Detect which cell encompasses the target text, then output its (X, Y) center coordinate. 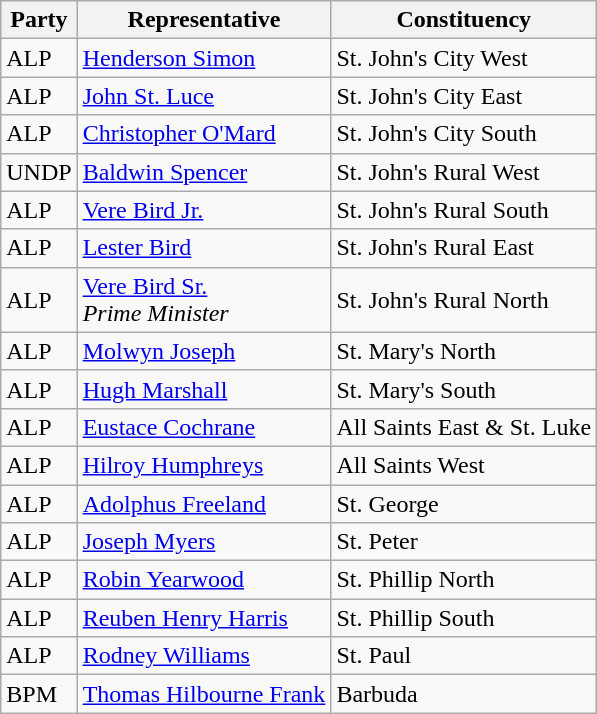
Henderson Simon (204, 58)
Thomas Hilbourne Frank (204, 694)
UNDP (39, 172)
St. John's City South (464, 134)
All Saints West (464, 465)
John St. Luce (204, 96)
Vere Bird Jr. (204, 210)
St. John's City West (464, 58)
Lester Bird (204, 248)
St. Phillip South (464, 618)
All Saints East & St. Luke (464, 427)
St. Phillip North (464, 580)
Constituency (464, 20)
Barbuda (464, 694)
St. John's Rural South (464, 210)
Hugh Marshall (204, 389)
St. Mary's North (464, 351)
St. Peter (464, 542)
Hilroy Humphreys (204, 465)
St. John's Rural East (464, 248)
St. Paul (464, 656)
St. George (464, 503)
Reuben Henry Harris (204, 618)
Robin Yearwood (204, 580)
Baldwin Spencer (204, 172)
Party (39, 20)
Eustace Cochrane (204, 427)
St. John's City East (464, 96)
St. John's Rural West (464, 172)
Adolphus Freeland (204, 503)
Molwyn Joseph (204, 351)
Representative (204, 20)
St. Mary's South (464, 389)
Christopher O'Mard (204, 134)
Vere Bird Sr.Prime Minister (204, 300)
St. John's Rural North (464, 300)
BPM (39, 694)
Joseph Myers (204, 542)
Rodney Williams (204, 656)
